Pinpoint the cell where the given text exists, returning its [X, Y] midpoint coordinate. 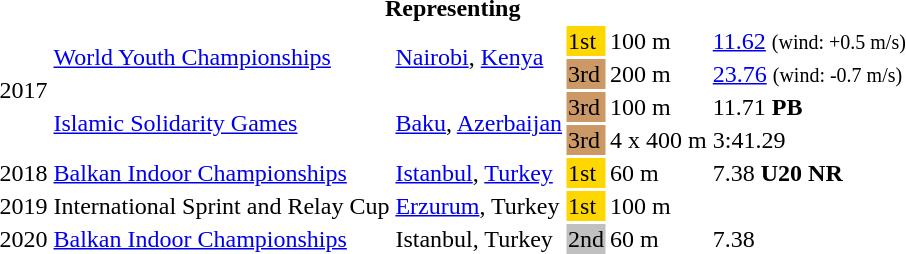
2nd [586, 239]
World Youth Championships [222, 58]
Islamic Solidarity Games [222, 124]
4 x 400 m [659, 140]
200 m [659, 74]
International Sprint and Relay Cup [222, 206]
Baku, Azerbaijan [479, 124]
Nairobi, Kenya [479, 58]
Erzurum, Turkey [479, 206]
